Detect which cell encompasses the target text, then output its [x, y] center coordinate. 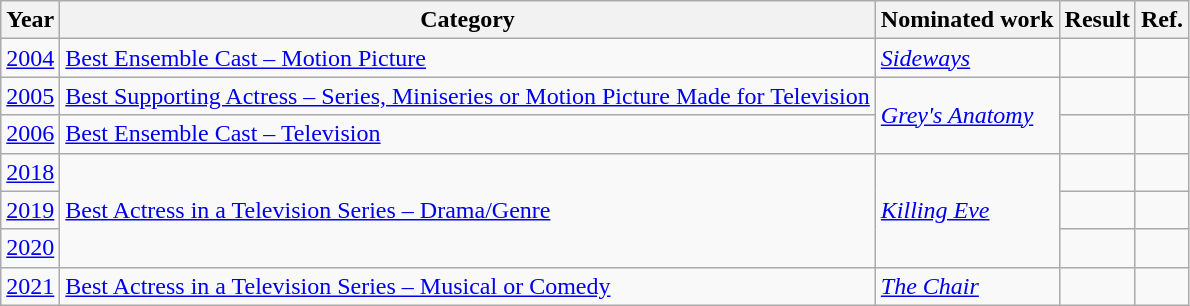
Best Supporting Actress – Series, Miniseries or Motion Picture Made for Television [468, 96]
Sideways [967, 58]
Grey's Anatomy [967, 115]
Ref. [1162, 20]
Category [468, 20]
2020 [30, 248]
The Chair [967, 286]
2019 [30, 210]
2004 [30, 58]
2006 [30, 134]
Killing Eve [967, 210]
Best Actress in a Television Series – Musical or Comedy [468, 286]
Best Ensemble Cast – Motion Picture [468, 58]
Best Actress in a Television Series – Drama/Genre [468, 210]
2018 [30, 172]
Result [1097, 20]
Year [30, 20]
Best Ensemble Cast – Television [468, 134]
2021 [30, 286]
2005 [30, 96]
Nominated work [967, 20]
